Output the [x, y] coordinate of the center of the cell containing the given text.  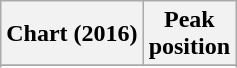
Peakposition [189, 34]
Chart (2016) [72, 34]
